Locate the cell with the specified text and output its (X, Y) center coordinate. 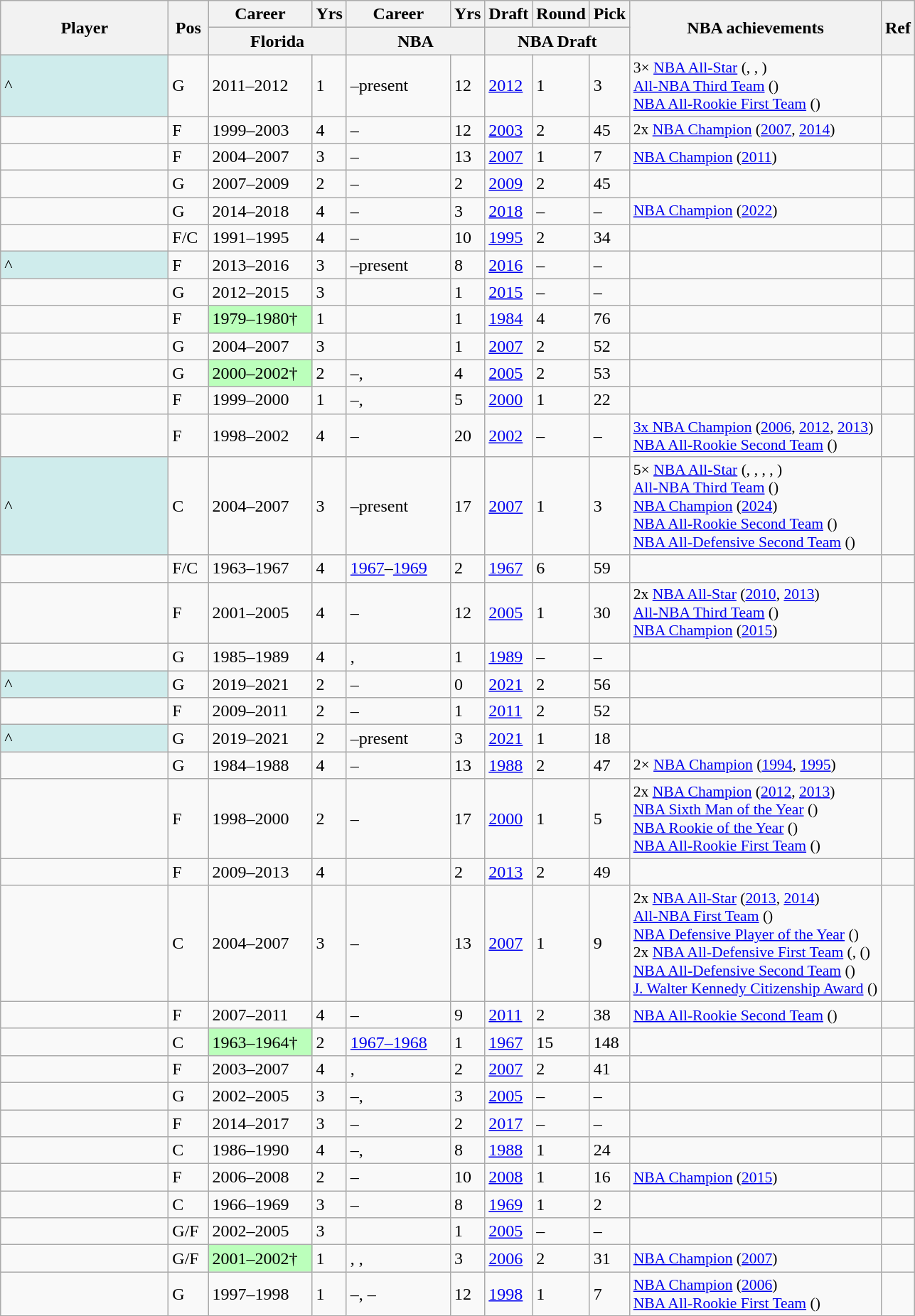
1995 (509, 238)
1963–1964† (260, 1042)
1991–1995 (260, 238)
2007–2011 (260, 1015)
34 (609, 238)
1966–1969 (260, 1204)
2009 (509, 184)
NBA Champion (2007) (756, 1258)
24 (609, 1150)
2007–2009 (260, 184)
2003 (509, 130)
2013–2016 (260, 265)
2009–2013 (260, 872)
NBA (415, 41)
2013 (509, 872)
NBA achievements (756, 28)
2006 (509, 1258)
2x NBA Champion (2007, 2014) (756, 130)
1998–2002 (260, 435)
53 (609, 373)
NBA All-Rookie Second Team () (756, 1015)
3× NBA All-Star (, , ) All-NBA Third Team () NBA All-Rookie First Team () (756, 85)
Pos (188, 28)
2014–2018 (260, 211)
2000–2002† (260, 373)
1985–1989 (260, 657)
38 (609, 1015)
1999–2003 (260, 130)
6 (561, 568)
2× NBA Champion (1994, 1995) (756, 765)
20 (467, 435)
1979–1980† (260, 319)
NBA Champion (2011) (756, 157)
Draft (509, 14)
1984–1988 (260, 765)
NBA Champion (2022) (756, 211)
1989 (509, 657)
1997–1998 (260, 1293)
NBA Champion (2006) NBA All-Rookie First Team () (756, 1293)
Pick (609, 14)
18 (609, 738)
2x NBA Champion (2012, 2013) NBA Sixth Man of the Year () NBA Rookie of the Year () NBA All-Rookie First Team () (756, 819)
1967–1969 (398, 568)
30 (609, 613)
2012 (509, 85)
2014–2017 (260, 1123)
2002 (509, 435)
1984 (509, 319)
2003–2007 (260, 1069)
1986–1990 (260, 1150)
, , (398, 1258)
2x NBA All-Star (2010, 2013) All-NBA Third Team () NBA Champion (2015) (756, 613)
16 (609, 1177)
59 (609, 568)
2011–2012 (260, 85)
Florida (277, 41)
1969 (509, 1204)
2009–2011 (260, 711)
1963–1967 (260, 568)
3x NBA Champion (2006, 2012, 2013) NBA All-Rookie Second Team () (756, 435)
1998–2000 (260, 819)
2006–2008 (260, 1177)
2008 (509, 1177)
2017 (509, 1123)
–, – (398, 1293)
47 (609, 765)
56 (609, 684)
2012–2015 (260, 292)
31 (609, 1258)
2018 (509, 211)
15 (561, 1042)
2001–2005 (260, 613)
Ref (897, 28)
22 (609, 400)
1998 (509, 1293)
1967–1968 (398, 1042)
2001–2002† (260, 1258)
49 (609, 872)
NBA Draft (557, 41)
41 (609, 1069)
148 (609, 1042)
1999–2000 (260, 400)
2015 (509, 292)
Player (85, 28)
NBA Champion (2015) (756, 1177)
76 (609, 319)
Round (561, 14)
2016 (509, 265)
0 (467, 684)
5× NBA All-Star (, , , , ) All-NBA Third Team () NBA Champion (2024) NBA All-Rookie Second Team () NBA All-Defensive Second Team () (756, 506)
